For the text-containing cell, return its midpoint in [X, Y] coordinate format. 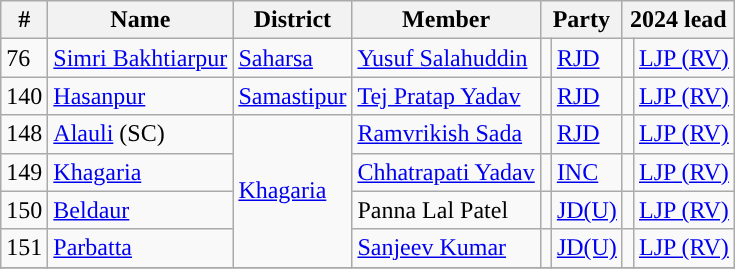
Name [140, 20]
Member [446, 20]
Parbatta [140, 248]
Samastipur [292, 96]
Party [581, 20]
INC [586, 172]
Tej Pratap Yadav [446, 96]
140 [24, 96]
76 [24, 58]
148 [24, 134]
Ramvrikish Sada [446, 134]
Hasanpur [140, 96]
Alauli (SC) [140, 134]
Simri Bakhtiarpur [140, 58]
151 [24, 248]
150 [24, 210]
Beldaur [140, 210]
149 [24, 172]
Panna Lal Patel [446, 210]
# [24, 20]
Sanjeev Kumar [446, 248]
2024 lead [678, 20]
Chhatrapati Yadav [446, 172]
Saharsa [292, 58]
Yusuf Salahuddin [446, 58]
District [292, 20]
